Locate the cell with the specified text and output its [X, Y] center coordinate. 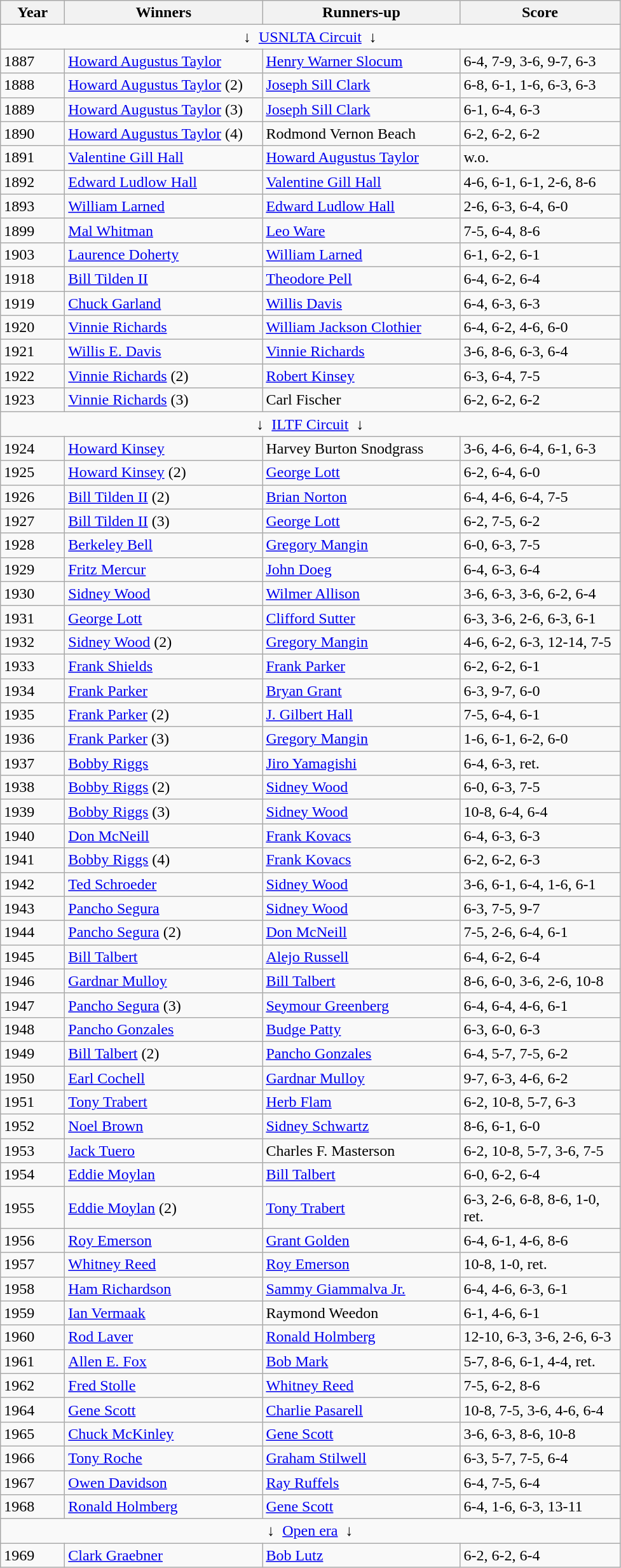
Howard Augustus Taylor (2) [164, 85]
2-6, 6-3, 6-4, 6-0 [540, 206]
9-7, 6-3, 4-6, 6-2 [540, 1078]
Ian Vermaak [164, 1313]
Robert Kinsey [361, 376]
Grant Golden [361, 1240]
1937 [33, 763]
6-4, 4-6, 6-4, 7-5 [540, 497]
Leo Ware [361, 230]
4-6, 6-1, 6-1, 2-6, 8-6 [540, 182]
1903 [33, 254]
5-7, 8-6, 6-1, 4-4, ret. [540, 1361]
Clifford Sutter [361, 618]
1964 [33, 1410]
Willis E. Davis [164, 352]
1925 [33, 473]
Chuck McKinley [164, 1434]
12-10, 6-3, 3-6, 2-6, 6-3 [540, 1337]
6-3, 5-7, 7-5, 6-4 [540, 1458]
8-6, 6-0, 3-6, 2-6, 10-8 [540, 981]
Vinnie Richards (3) [164, 400]
6-2, 6-4, 6-0 [540, 473]
1928 [33, 545]
6-4, 6-3, ret. [540, 763]
1957 [33, 1265]
Eddie Moylan (2) [164, 1207]
Chuck Garland [164, 303]
1944 [33, 933]
Bob Lutz [361, 1555]
1889 [33, 109]
1922 [33, 376]
Brian Norton [361, 497]
1961 [33, 1361]
Bobby Riggs (4) [164, 860]
8-6, 6-1, 6-0 [540, 1127]
1952 [33, 1127]
1956 [33, 1240]
Bobby Riggs (3) [164, 812]
6-2, 6-2, 6-3 [540, 860]
Ray Ruffels [361, 1483]
Howard Augustus Taylor (3) [164, 109]
Ted Schroeder [164, 884]
Raymond Weedon [361, 1313]
6-4, 5-7, 7-5, 6-2 [540, 1053]
1931 [33, 618]
Bobby Riggs (2) [164, 787]
6-8, 6-1, 1-6, 6-3, 6-3 [540, 85]
↓ ILTF Circuit ↓ [310, 424]
Charles F. Masterson [361, 1151]
Herb Flam [361, 1102]
6-4, 6-3, 6-4 [540, 569]
1967 [33, 1483]
6-2, 10-8, 5-7, 6-3 [540, 1102]
Mal Whitman [164, 230]
William Jackson Clothier [361, 328]
6-1, 6-2, 6-1 [540, 254]
7-5, 2-6, 6-4, 6-1 [540, 933]
Winners [164, 13]
6-3, 2-6, 6-8, 8-6, 1-0, ret. [540, 1207]
1918 [33, 279]
Jiro Yamagishi [361, 763]
1936 [33, 739]
1953 [33, 1151]
Sidney Schwartz [361, 1127]
1943 [33, 908]
Bob Mark [361, 1361]
6-3, 9-7, 6-0 [540, 690]
Jack Tuero [164, 1151]
1921 [33, 352]
1893 [33, 206]
1948 [33, 1029]
1949 [33, 1053]
1940 [33, 836]
6-4, 6-4, 4-6, 6-1 [540, 1005]
Owen Davidson [164, 1483]
10-8, 6-4, 6-4 [540, 812]
4-6, 6-2, 6-3, 12-14, 7-5 [540, 642]
Budge Patty [361, 1029]
↓ Open era ↓ [310, 1531]
Bryan Grant [361, 690]
6-2, 6-2, 6-1 [540, 666]
Graham Stilwell [361, 1458]
1969 [33, 1555]
Carl Fischer [361, 400]
Alejo Russell [361, 957]
1891 [33, 158]
1929 [33, 569]
1962 [33, 1385]
Eddie Moylan [164, 1175]
6-4, 7-5, 6-4 [540, 1483]
6-3, 6-0, 6-3 [540, 1029]
1-6, 6-1, 6-2, 6-0 [540, 739]
Henry Warner Slocum [361, 61]
1959 [33, 1313]
6-2, 7-5, 6-2 [540, 521]
1926 [33, 497]
Bill Tilden II (3) [164, 521]
3-6, 6-3, 8-6, 10-8 [540, 1434]
6-4, 1-6, 6-3, 13-11 [540, 1507]
Noel Brown [164, 1127]
Pancho Segura (3) [164, 1005]
Howard Kinsey (2) [164, 473]
1932 [33, 642]
6-2, 10-8, 5-7, 3-6, 7-5 [540, 1151]
1958 [33, 1289]
Sammy Giammalva Jr. [361, 1289]
1939 [33, 812]
Pancho Segura (2) [164, 933]
7-5, 6-4, 6-1 [540, 715]
1968 [33, 1507]
1933 [33, 666]
6-3, 6-4, 7-5 [540, 376]
Fred Stolle [164, 1385]
Rod Laver [164, 1337]
↓ USNLTA Circuit ↓ [310, 37]
1887 [33, 61]
Rodmond Vernon Beach [361, 134]
6-3, 3-6, 2-6, 6-3, 6-1 [540, 618]
Seymour Greenberg [361, 1005]
Frank Shields [164, 666]
6-4, 6-1, 4-6, 8-6 [540, 1240]
Laurence Doherty [164, 254]
1935 [33, 715]
6-0, 6-2, 6-4 [540, 1175]
3-6, 6-3, 3-6, 6-2, 6-4 [540, 593]
1888 [33, 85]
1920 [33, 328]
1930 [33, 593]
Ham Richardson [164, 1289]
1945 [33, 957]
3-6, 6-1, 6-4, 1-6, 6-1 [540, 884]
6-4, 4-6, 6-3, 6-1 [540, 1289]
Pancho Segura [164, 908]
1899 [33, 230]
J. Gilbert Hall [361, 715]
3-6, 4-6, 6-4, 6-1, 6-3 [540, 448]
1950 [33, 1078]
6-3, 7-5, 9-7 [540, 908]
10-8, 7-5, 3-6, 4-6, 6-4 [540, 1410]
Bill Tilden II (2) [164, 497]
1947 [33, 1005]
Bobby Riggs [164, 763]
1955 [33, 1207]
John Doeg [361, 569]
1924 [33, 448]
1960 [33, 1337]
1946 [33, 981]
1890 [33, 134]
Willis Davis [361, 303]
6-4, 6-2, 4-6, 6-0 [540, 328]
Allen E. Fox [164, 1361]
Frank Parker (3) [164, 739]
1965 [33, 1434]
Runners-up [361, 13]
w.o. [540, 158]
Charlie Pasarell [361, 1410]
Bill Tilden II [164, 279]
1951 [33, 1102]
3-6, 8-6, 6-3, 6-4 [540, 352]
Vinnie Richards (2) [164, 376]
Tony Roche [164, 1458]
1941 [33, 860]
Frank Parker (2) [164, 715]
Wilmer Allison [361, 593]
7-5, 6-4, 8-6 [540, 230]
Earl Cochell [164, 1078]
10-8, 1-0, ret. [540, 1265]
6-2, 6-2, 6-4 [540, 1555]
1923 [33, 400]
1966 [33, 1458]
Berkeley Bell [164, 545]
7-5, 6-2, 8-6 [540, 1385]
Clark Graebner [164, 1555]
6-4, 7-9, 3-6, 9-7, 6-3 [540, 61]
Harvey Burton Snodgrass [361, 448]
Theodore Pell [361, 279]
Score [540, 13]
Howard Augustus Taylor (4) [164, 134]
Bill Talbert (2) [164, 1053]
Sidney Wood (2) [164, 642]
6-1, 6-4, 6-3 [540, 109]
1954 [33, 1175]
Howard Kinsey [164, 448]
1942 [33, 884]
1919 [33, 303]
1892 [33, 182]
1934 [33, 690]
Year [33, 13]
Fritz Mercur [164, 569]
6-1, 4-6, 6-1 [540, 1313]
1938 [33, 787]
1927 [33, 521]
